For the text-containing cell, return its midpoint in [x, y] coordinate format. 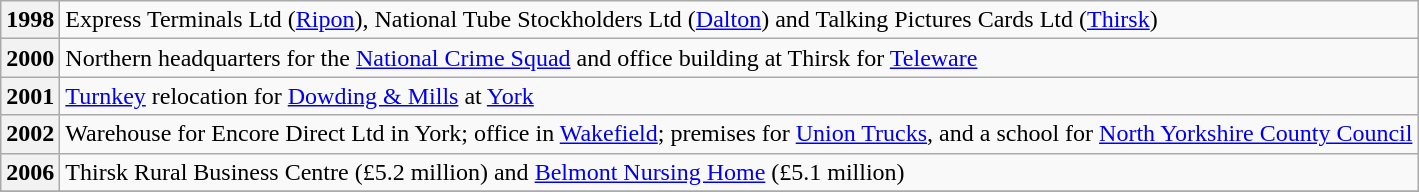
1998 [30, 20]
2002 [30, 134]
2000 [30, 58]
2006 [30, 172]
Thirsk Rural Business Centre (£5.2 million) and Belmont Nursing Home (£5.1 million) [739, 172]
Warehouse for Encore Direct Ltd in York; office in Wakefield; premises for Union Trucks, and a school for North Yorkshire County Council [739, 134]
Turnkey relocation for Dowding & Mills at York [739, 96]
Northern headquarters for the National Crime Squad and office building at Thirsk for Teleware [739, 58]
2001 [30, 96]
Express Terminals Ltd (Ripon), National Tube Stockholders Ltd (Dalton) and Talking Pictures Cards Ltd (Thirsk) [739, 20]
